Scan for the cell matching the given text and deliver its (x, y) coordinate at center. 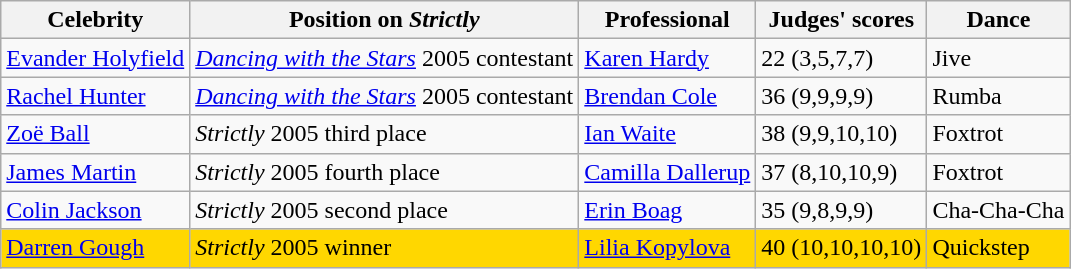
Strictly 2005 fourth place (384, 172)
Strictly 2005 second place (384, 210)
Jive (998, 58)
Ian Waite (668, 134)
Position on Strictly (384, 20)
Lilia Kopylova (668, 248)
Camilla Dallerup (668, 172)
Cha-Cha-Cha (998, 210)
Zoë Ball (96, 134)
Dance (998, 20)
Brendan Cole (668, 96)
Karen Hardy (668, 58)
Colin Jackson (96, 210)
Rachel Hunter (96, 96)
Professional (668, 20)
Quickstep (998, 248)
Celebrity (96, 20)
22 (3,5,7,7) (842, 58)
40 (10,10,10,10) (842, 248)
James Martin (96, 172)
35 (9,8,9,9) (842, 210)
Rumba (998, 96)
Darren Gough (96, 248)
Evander Holyfield (96, 58)
Judges' scores (842, 20)
38 (9,9,10,10) (842, 134)
Erin Boag (668, 210)
Strictly 2005 winner (384, 248)
36 (9,9,9,9) (842, 96)
37 (8,10,10,9) (842, 172)
Strictly 2005 third place (384, 134)
